Output the (x, y) coordinate of the center of the cell containing the given text.  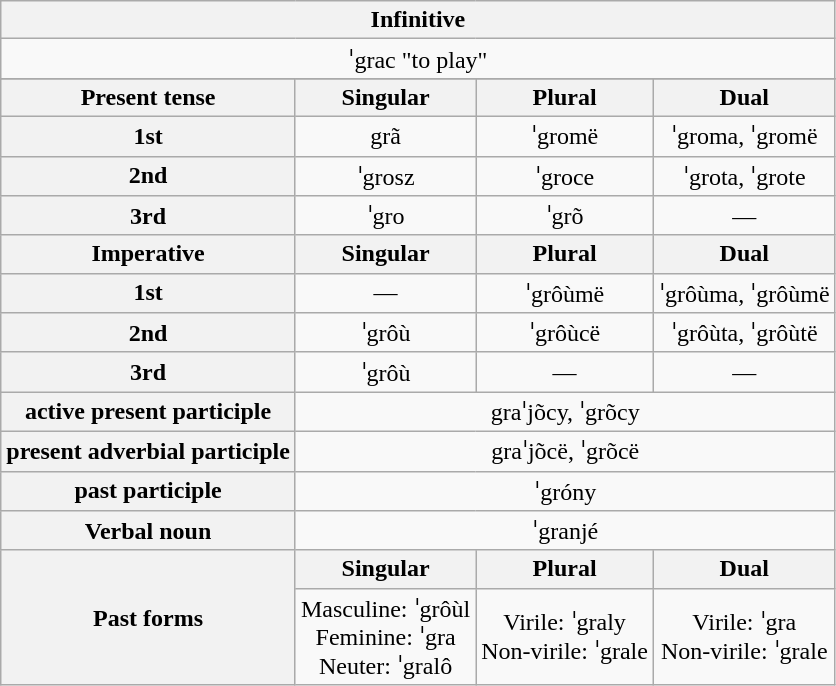
ˈgrõ (565, 216)
Infinitive (418, 20)
ˈgro (385, 216)
ˈgrôùmë (565, 293)
ˈgrota, ˈgrote (744, 176)
Masculine: ˈgrôùlFeminine: ˈgraNeuter: ˈgralô (385, 636)
ˈgranjé (565, 531)
active present participle (148, 412)
ˈgrôùta, ˈgrôùtë (744, 333)
present adverbial participle (148, 451)
ˈgroce (565, 176)
graˈjõcë, ˈgrõcë (565, 451)
ˈgrôùma, ˈgrôùmë (744, 293)
ˈgrosz (385, 176)
Present tense (148, 97)
past participle (148, 491)
Imperative (148, 254)
Past forms (148, 618)
ˈgroma, ˈgromë (744, 136)
ˈgromë (565, 136)
grã (385, 136)
Virile: ˈgraNon-virile: ˈgrale (744, 636)
graˈjõcy, ˈgrõcy (565, 412)
ˈgrac "to play" (418, 59)
Verbal noun (148, 531)
ˈgrôùcë (565, 333)
Virile: ˈgralyNon-virile: ˈgrale (565, 636)
ˈgróny (565, 491)
